Return (X, Y) of the center of cell containing provided text 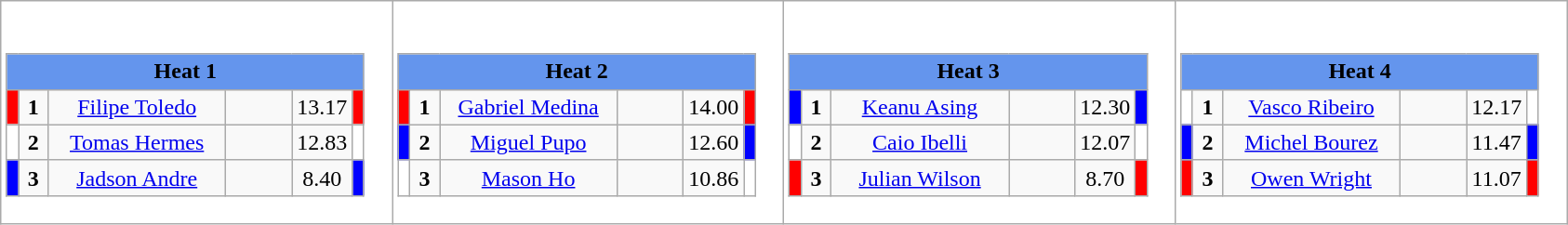
Julian Wilson (921, 178)
Heat 1 (185, 72)
Heat 2 1 Gabriel Medina 14.00 2 Miguel Pupo 12.60 3 Mason Ho 10.86 (588, 112)
11.07 (1497, 178)
Caio Ibelli (921, 142)
12.60 (714, 142)
12.83 (322, 142)
11.47 (1497, 142)
Michel Bourez (1311, 142)
Jadson Andre (138, 178)
12.17 (1497, 107)
Heat 3 (968, 72)
Vasco Ribeiro (1311, 107)
Heat 3 1 Keanu Asing 12.30 2 Caio Ibelli 12.07 3 Julian Wilson 8.70 (980, 112)
12.30 (1105, 107)
14.00 (714, 107)
Owen Wright (1311, 178)
Heat 4 1 Vasco Ribeiro 12.17 2 Michel Bourez 11.47 3 Owen Wright 11.07 (1371, 112)
Mason Ho (528, 178)
Tomas Hermes (138, 142)
Heat 4 (1360, 72)
8.40 (322, 178)
Heat 2 (577, 72)
Heat 1 1 Filipe Toledo 13.17 2 Tomas Hermes 12.83 3 Jadson Andre 8.40 (197, 112)
Filipe Toledo (138, 107)
Miguel Pupo (528, 142)
Gabriel Medina (528, 107)
Keanu Asing (921, 107)
13.17 (322, 107)
10.86 (714, 178)
12.07 (1105, 142)
8.70 (1105, 178)
